Extract the (X, Y) coordinate from the center of the cell holding the provided text.  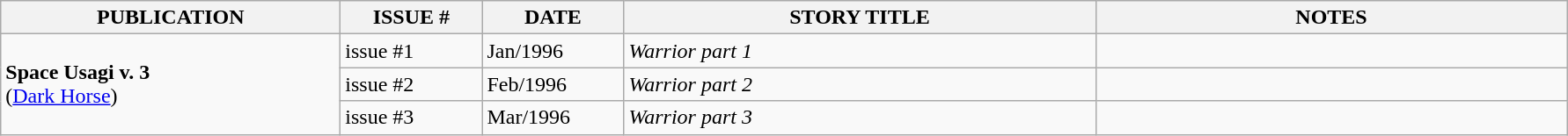
issue #3 (412, 118)
Feb/1996 (553, 84)
Space Usagi v. 3(Dark Horse) (171, 84)
Mar/1996 (553, 118)
DATE (553, 18)
PUBLICATION (171, 18)
Warrior part 1 (860, 51)
issue #1 (412, 51)
ISSUE # (412, 18)
Jan/1996 (553, 51)
STORY TITLE (860, 18)
Warrior part 3 (860, 118)
Warrior part 2 (860, 84)
NOTES (1331, 18)
issue #2 (412, 84)
